Search for the cell housing the specified text and yield its [X, Y] center coordinate. 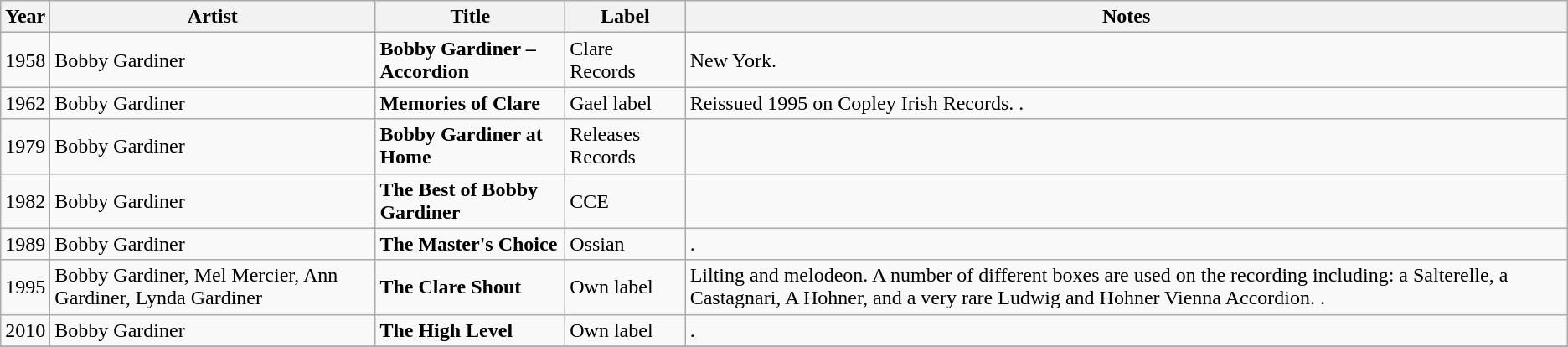
Memories of Clare [471, 103]
Year [25, 17]
The Best of Bobby Gardiner [471, 201]
Label [625, 17]
1979 [25, 146]
CCE [625, 201]
2010 [25, 330]
1958 [25, 60]
Artist [213, 17]
Reissued 1995 on Copley Irish Records. . [1126, 103]
Bobby Gardiner – Accordion [471, 60]
New York. [1126, 60]
1989 [25, 244]
1982 [25, 201]
Bobby Gardiner at Home [471, 146]
Notes [1126, 17]
1962 [25, 103]
The Clare Shout [471, 287]
Gael label [625, 103]
1995 [25, 287]
Bobby Gardiner, Mel Mercier, Ann Gardiner, Lynda Gardiner [213, 287]
Releases Records [625, 146]
The Master's Choice [471, 244]
The High Level [471, 330]
Title [471, 17]
Clare Records [625, 60]
Ossian [625, 244]
